From the cell containing the given text, extract its center point as [x, y] coordinate. 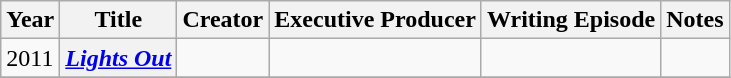
Year [30, 20]
Notes [695, 20]
Lights Out [118, 58]
Executive Producer [376, 20]
Creator [223, 20]
Title [118, 20]
Writing Episode [570, 20]
2011 [30, 58]
